Pinpoint the cell where the given text exists, returning its [X, Y] midpoint coordinate. 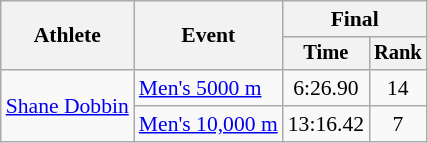
Final [355, 19]
6:26.90 [326, 88]
Men's 10,000 m [208, 124]
14 [398, 88]
7 [398, 124]
Athlete [68, 36]
Time [326, 54]
Men's 5000 m [208, 88]
Event [208, 36]
Shane Dobbin [68, 106]
13:16.42 [326, 124]
Rank [398, 54]
